Return the [X, Y] coordinate for the center point of the cell that contains the specified text.  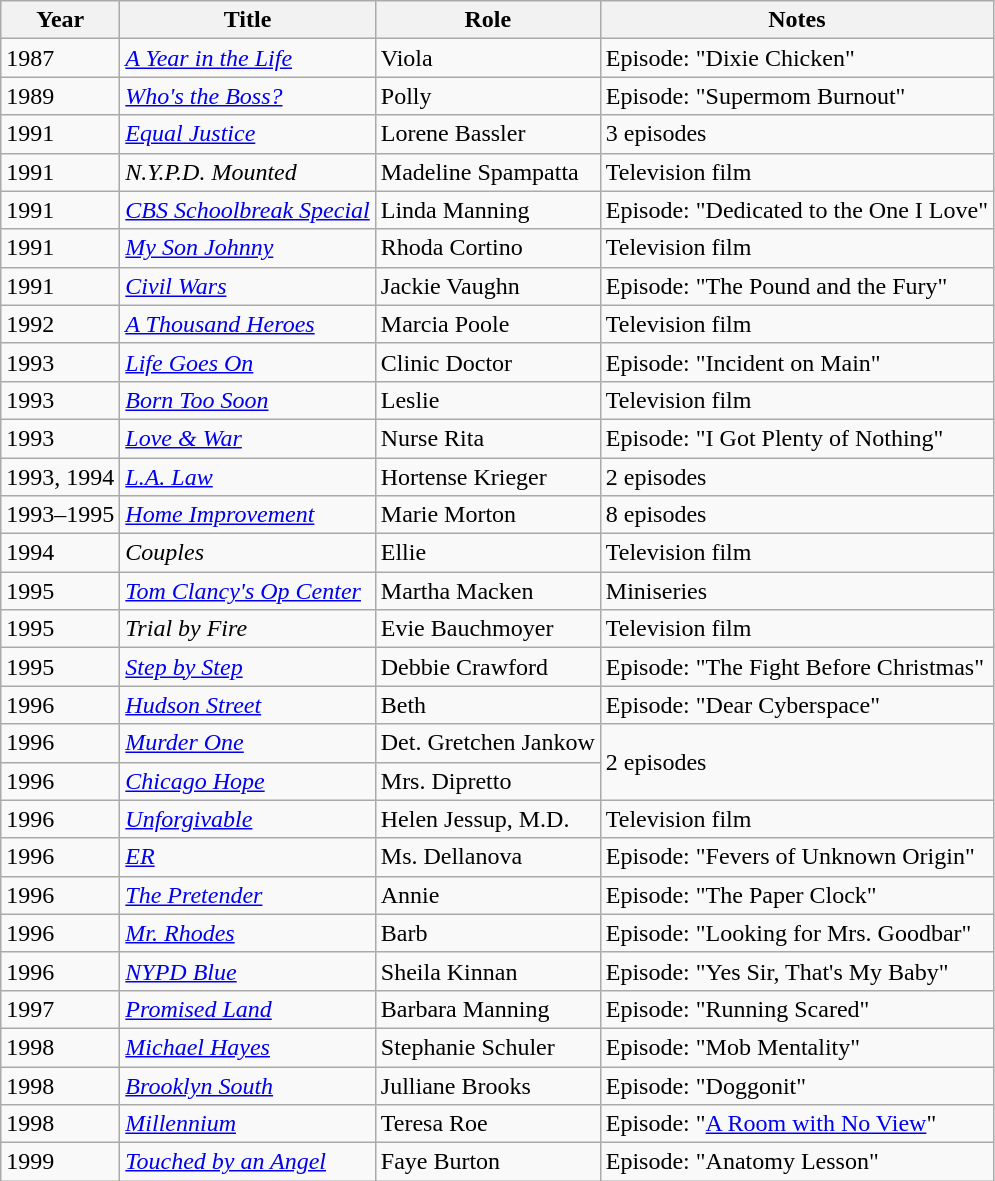
Episode: "I Got Plenty of Nothing" [796, 438]
Episode: "Anatomy Lesson" [796, 1162]
Home Improvement [248, 515]
Barbara Manning [488, 1009]
Leslie [488, 400]
3 episodes [796, 134]
Annie [488, 895]
ER [248, 857]
Rhoda Cortino [488, 248]
Debbie Crawford [488, 667]
Lorene Bassler [488, 134]
Civil Wars [248, 286]
1987 [60, 58]
Clinic Doctor [488, 362]
Marie Morton [488, 515]
Nurse Rita [488, 438]
Episode: "Dedicated to the One I Love" [796, 210]
Viola [488, 58]
Unforgivable [248, 819]
Episode: "Doggonit" [796, 1085]
Episode: "Fevers of Unknown Origin" [796, 857]
Stephanie Schuler [488, 1047]
Couples [248, 553]
Brooklyn South [248, 1085]
Role [488, 20]
Promised Land [248, 1009]
Tom Clancy's Op Center [248, 591]
Episode: "Yes Sir, That's My Baby" [796, 971]
1989 [60, 96]
NYPD Blue [248, 971]
Polly [488, 96]
1993, 1994 [60, 477]
Who's the Boss? [248, 96]
Martha Macken [488, 591]
Episode: "Mob Mentality" [796, 1047]
Touched by an Angel [248, 1162]
Faye Burton [488, 1162]
Hudson Street [248, 705]
Love & War [248, 438]
1999 [60, 1162]
L.A. Law [248, 477]
Episode: "Running Scared" [796, 1009]
Michael Hayes [248, 1047]
1994 [60, 553]
My Son Johnny [248, 248]
Mr. Rhodes [248, 933]
Hortense Krieger [488, 477]
1993–1995 [60, 515]
Equal Justice [248, 134]
Evie Bauchmoyer [488, 629]
A Year in the Life [248, 58]
Episode: "Looking for Mrs. Goodbar" [796, 933]
Episode: "Incident on Main" [796, 362]
Born Too Soon [248, 400]
Millennium [248, 1124]
Chicago Hope [248, 781]
Ms. Dellanova [488, 857]
Ellie [488, 553]
A Thousand Heroes [248, 324]
Jackie Vaughn [488, 286]
Title [248, 20]
Mrs. Dipretto [488, 781]
Life Goes On [248, 362]
Marcia Poole [488, 324]
The Pretender [248, 895]
Episode: "Dixie Chicken" [796, 58]
Episode: "Supermom Burnout" [796, 96]
CBS Schoolbreak Special [248, 210]
Sheila Kinnan [488, 971]
1992 [60, 324]
Episode: "A Room with No View" [796, 1124]
Det. Gretchen Jankow [488, 743]
Miniseries [796, 591]
Episode: "The Pound and the Fury" [796, 286]
Barb [488, 933]
Linda Manning [488, 210]
Julliane Brooks [488, 1085]
Episode: "Dear Cyberspace" [796, 705]
8 episodes [796, 515]
N.Y.P.D. Mounted [248, 172]
Helen Jessup, M.D. [488, 819]
Notes [796, 20]
Beth [488, 705]
Murder One [248, 743]
Trial by Fire [248, 629]
Teresa Roe [488, 1124]
Episode: "The Fight Before Christmas" [796, 667]
1997 [60, 1009]
Madeline Spampatta [488, 172]
Year [60, 20]
Episode: "The Paper Clock" [796, 895]
Step by Step [248, 667]
